Return the [X, Y] coordinate for the center point of the cell that contains the specified text.  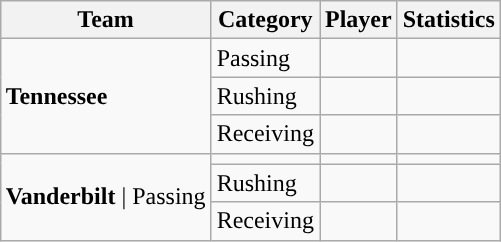
Vanderbilt | Passing [106, 196]
Category [265, 20]
Team [106, 20]
Tennessee [106, 96]
Statistics [448, 20]
Player [359, 20]
Passing [265, 58]
